Provide the [x, y] coordinate of the cell's center where the given text is located.  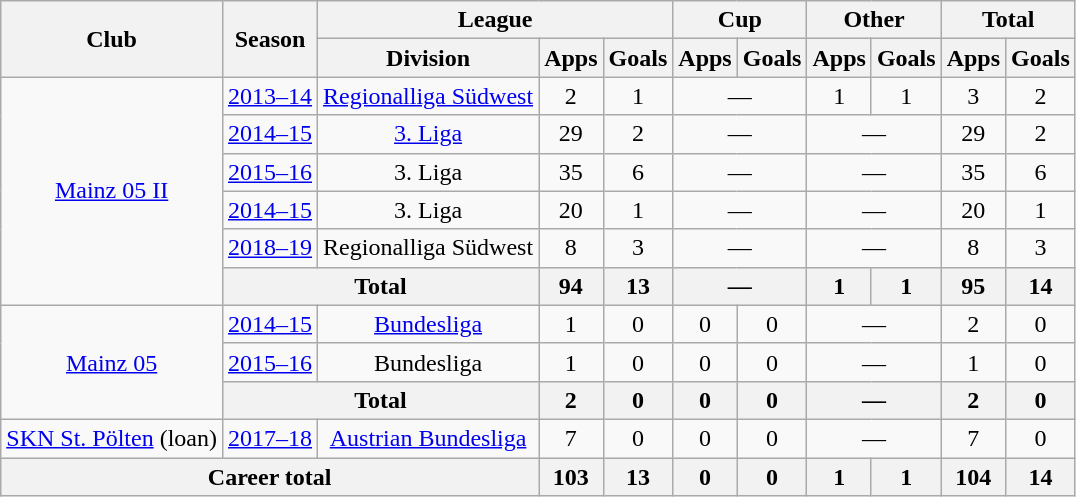
Season [270, 39]
95 [973, 286]
2018–19 [270, 248]
94 [571, 286]
Mainz 05 [112, 362]
Cup [740, 20]
Division [428, 58]
2013–14 [270, 96]
Mainz 05 II [112, 191]
Other [874, 20]
Club [112, 39]
104 [973, 477]
2017–18 [270, 438]
Career total [270, 477]
103 [571, 477]
SKN St. Pölten (loan) [112, 438]
League [496, 20]
Austrian Bundesliga [428, 438]
